Locate the cell with the specified text and output its [x, y] center coordinate. 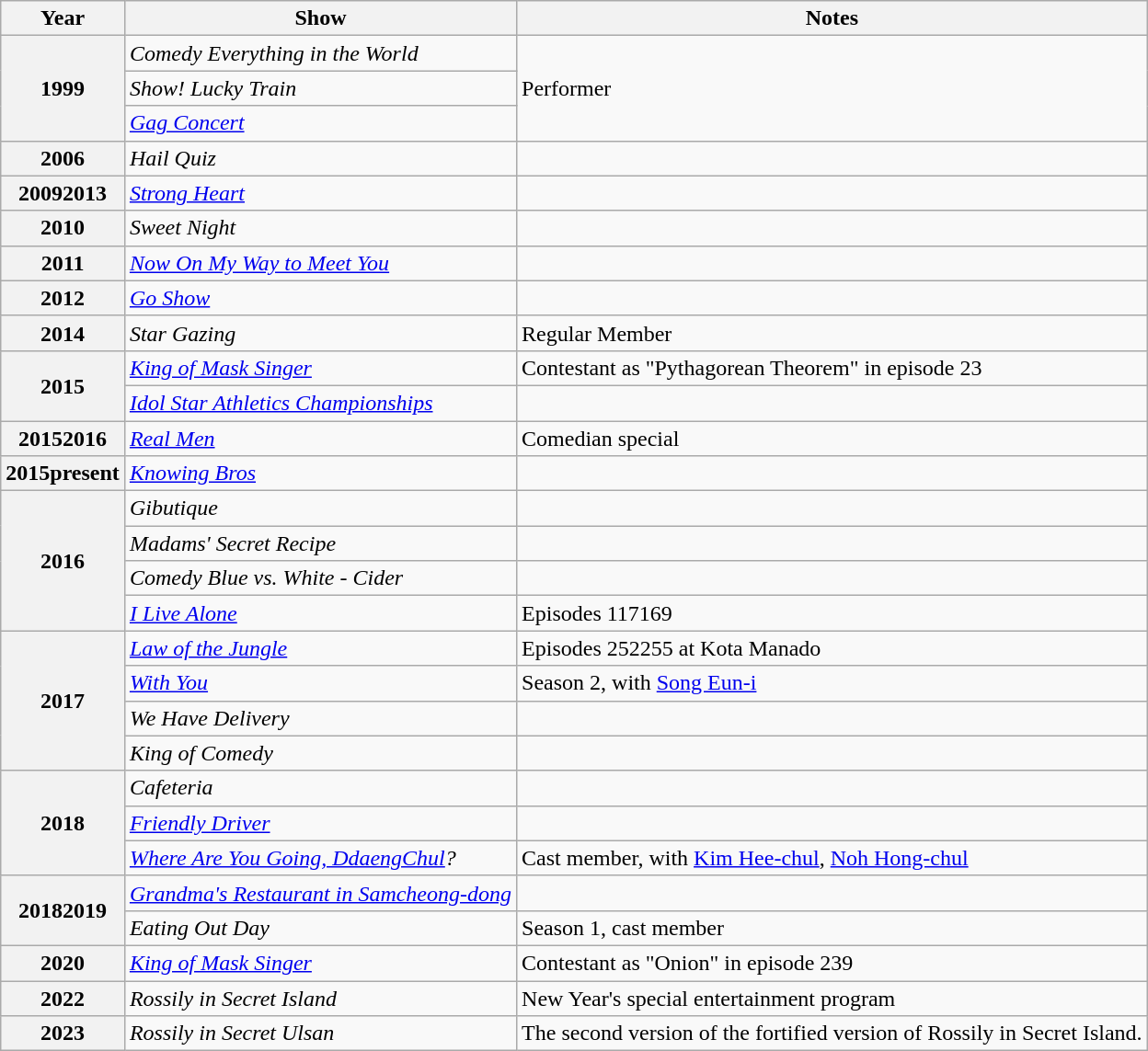
Season 1, cast member [832, 928]
Contestant as "Pythagorean Theorem" in episode 23 [832, 368]
Real Men [320, 439]
Star Gazing [320, 333]
Law of the Jungle [320, 648]
2016 [63, 561]
Cafeteria [320, 788]
2010 [63, 228]
Rossily in Secret Island [320, 998]
Friendly Driver [320, 823]
Where Are You Going, DdaengChul? [320, 858]
2006 [63, 158]
Strong Heart [320, 193]
Now On My Way to Meet You [320, 263]
Comedian special [832, 439]
20182019 [63, 910]
Sweet Night [320, 228]
Year [63, 18]
Gag Concert [320, 123]
2014 [63, 333]
Season 2, with Song Eun-i [832, 683]
Hail Quiz [320, 158]
Episodes 252255 at Kota Manado [832, 648]
2022 [63, 998]
Notes [832, 18]
2017 [63, 701]
Knowing Bros [320, 474]
Gibutique [320, 508]
I Live Alone [320, 613]
Go Show [320, 298]
2012 [63, 298]
Show [320, 18]
20152016 [63, 439]
With You [320, 683]
Rossily in Secret Ulsan [320, 1034]
1999 [63, 88]
Cast member, with Kim Hee-chul, Noh Hong-chul [832, 858]
Grandma's Restaurant in Samcheong-dong [320, 893]
2015present [63, 474]
2020 [63, 963]
2018 [63, 823]
2023 [63, 1034]
Comedy Blue vs. White - Cider [320, 578]
The second version of the fortified version of Rossily in Secret Island. [832, 1034]
20092013 [63, 193]
2011 [63, 263]
King of Comedy [320, 753]
We Have Delivery [320, 718]
Episodes 117169 [832, 613]
New Year's special entertainment program [832, 998]
Idol Star Athletics Championships [320, 403]
Madams' Secret Recipe [320, 543]
Contestant as "Onion" in episode 239 [832, 963]
Eating Out Day [320, 928]
Performer [832, 88]
Comedy Everything in the World [320, 53]
Regular Member [832, 333]
Show! Lucky Train [320, 88]
2015 [63, 385]
